Identify which cell holds the provided text, then report its [x, y] central coordinate. 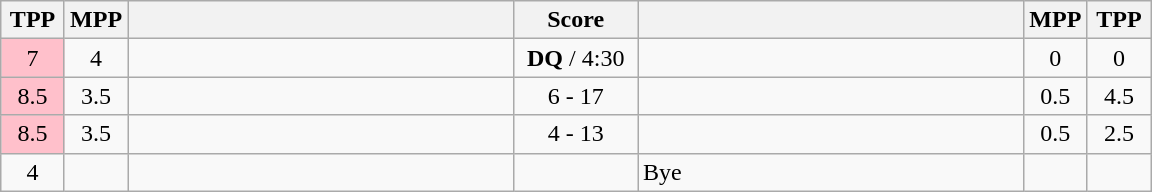
2.5 [1119, 134]
4 - 13 [576, 134]
7 [33, 58]
DQ / 4:30 [576, 58]
Score [576, 20]
Bye [831, 172]
4.5 [1119, 96]
6 - 17 [576, 96]
